Capture the cell that displays the provided text and extract its [x, y] central coordinate. 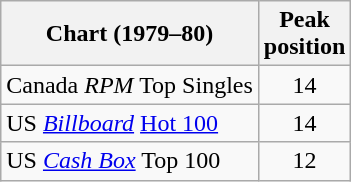
Canada RPM Top Singles [130, 85]
US Cash Box Top 100 [130, 161]
Chart (1979–80) [130, 34]
12 [304, 161]
Peakposition [304, 34]
US Billboard Hot 100 [130, 123]
